Identify which cell holds the provided text, then report its [x, y] central coordinate. 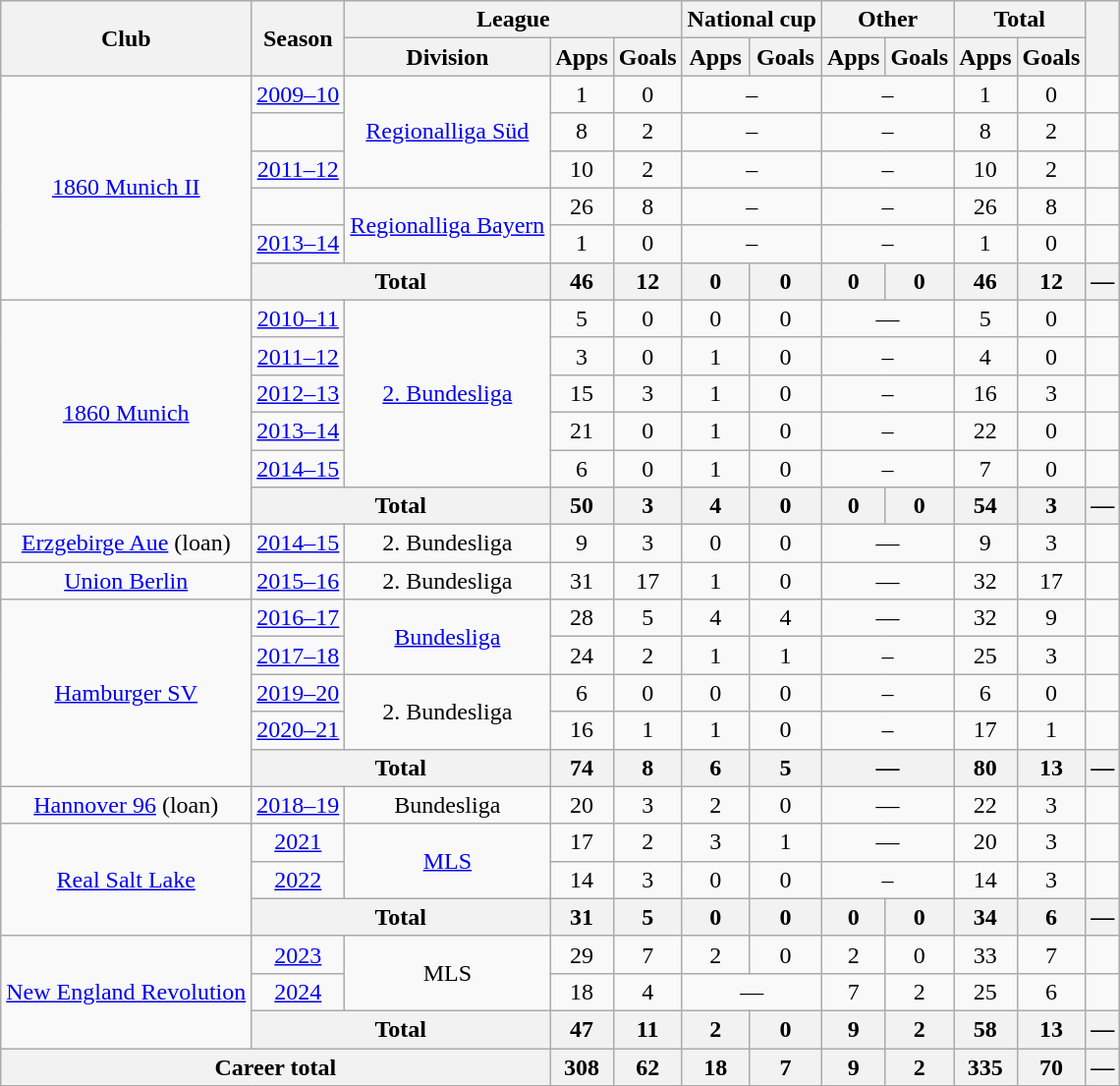
1860 Munich II [126, 188]
Real Salt Lake [126, 880]
2020–21 [299, 730]
34 [985, 917]
47 [582, 1029]
308 [582, 1066]
New England Revolution [126, 992]
11 [647, 1029]
Erzgebirge Aue (loan) [126, 543]
2015–16 [299, 581]
2016–17 [299, 618]
Other [887, 20]
50 [582, 506]
Hannover 96 (loan) [126, 805]
24 [582, 656]
2017–18 [299, 656]
National cup [752, 20]
33 [985, 954]
Club [126, 38]
70 [1051, 1066]
2009–10 [299, 94]
2022 [299, 880]
2018–19 [299, 805]
15 [582, 393]
2019–20 [299, 693]
2023 [299, 954]
Division [448, 57]
1860 Munich [126, 412]
Career total [275, 1066]
335 [985, 1066]
2021 [299, 842]
Regionalliga Süd [448, 132]
Hamburger SV [126, 693]
74 [582, 768]
Regionalliga Bayern [448, 225]
Union Berlin [126, 581]
21 [582, 430]
Season [299, 38]
2024 [299, 992]
80 [985, 768]
54 [985, 506]
62 [647, 1066]
29 [582, 954]
28 [582, 618]
2012–13 [299, 393]
58 [985, 1029]
League [513, 20]
2010–11 [299, 318]
